Search for the cell housing the specified text and yield its [X, Y] center coordinate. 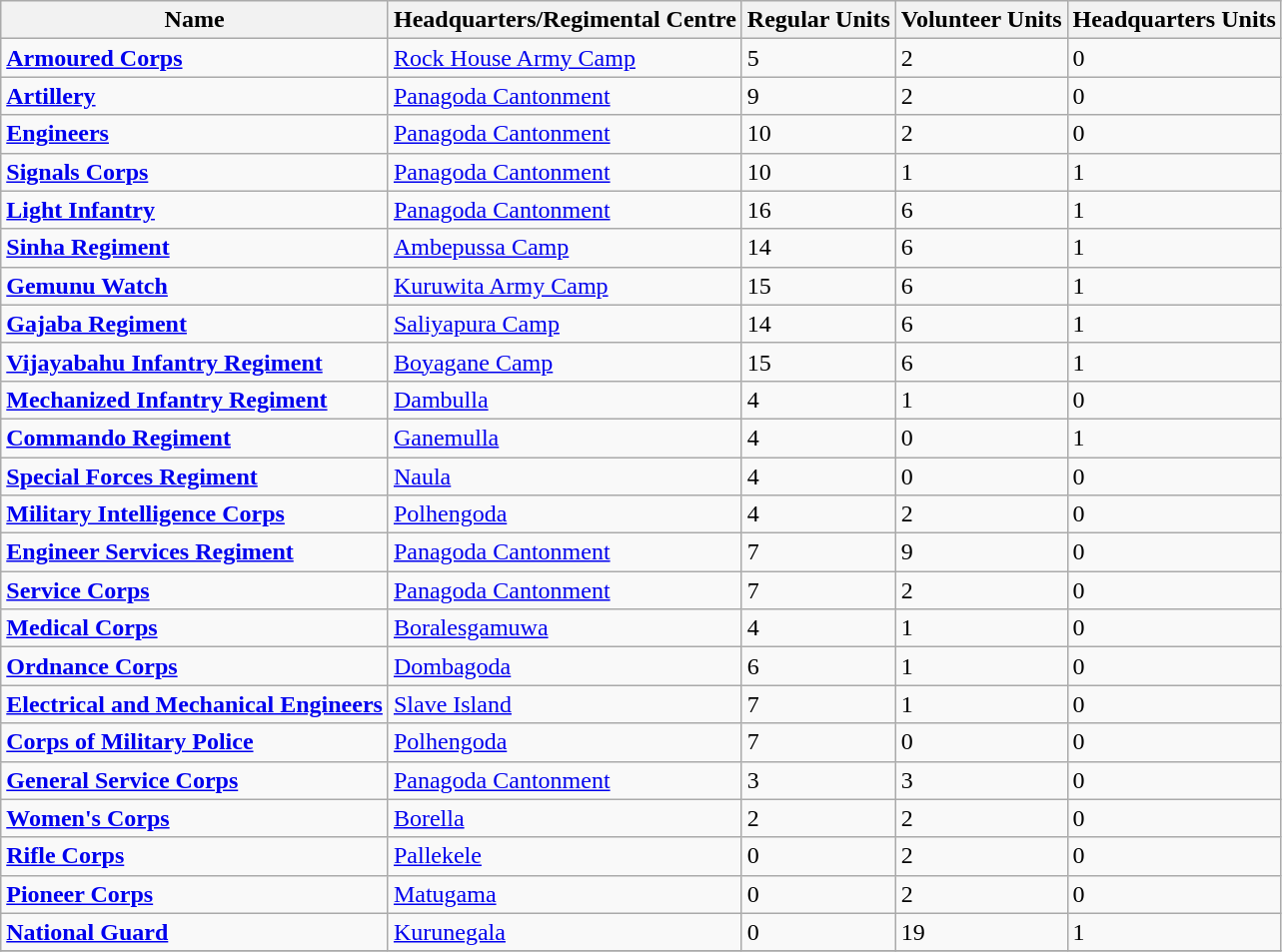
Dombagoda [565, 666]
Artillery [195, 96]
Headquarters Units [1174, 20]
Boralesgamuwa [565, 628]
Signals Corps [195, 172]
Borella [565, 818]
Military Intelligence Corps [195, 514]
Rifle Corps [195, 856]
19 [981, 932]
Matugama [565, 894]
Kurunegala [565, 932]
Engineers [195, 134]
5 [818, 58]
Name [195, 20]
Slave Island [565, 704]
Regular Units [818, 20]
Dambulla [565, 400]
Electrical and Mechanical Engineers [195, 704]
General Service Corps [195, 780]
Ambepussa Camp [565, 248]
Commando Regiment [195, 438]
Light Infantry [195, 210]
Boyagane Camp [565, 362]
Engineer Services Regiment [195, 552]
Medical Corps [195, 628]
Vijayabahu Infantry Regiment [195, 362]
Headquarters/Regimental Centre [565, 20]
Sinha Regiment [195, 248]
Volunteer Units [981, 20]
National Guard [195, 932]
Armoured Corps [195, 58]
Gemunu Watch [195, 286]
Pallekele [565, 856]
Corps of Military Police [195, 742]
Women's Corps [195, 818]
Pioneer Corps [195, 894]
Rock House Army Camp [565, 58]
Mechanized Infantry Regiment [195, 400]
16 [818, 210]
Saliyapura Camp [565, 324]
Special Forces Regiment [195, 476]
Naula [565, 476]
Kuruwita Army Camp [565, 286]
Ordnance Corps [195, 666]
Service Corps [195, 590]
Ganemulla [565, 438]
Gajaba Regiment [195, 324]
